Determine the (X, Y) coordinate at the center of the cell enclosing the given text.  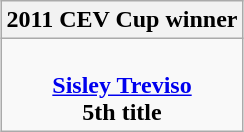
2011 CEV Cup winner (122, 20)
Sisley Treviso 5th title (122, 85)
